Pinpoint the cell where the given text exists, returning its [X, Y] midpoint coordinate. 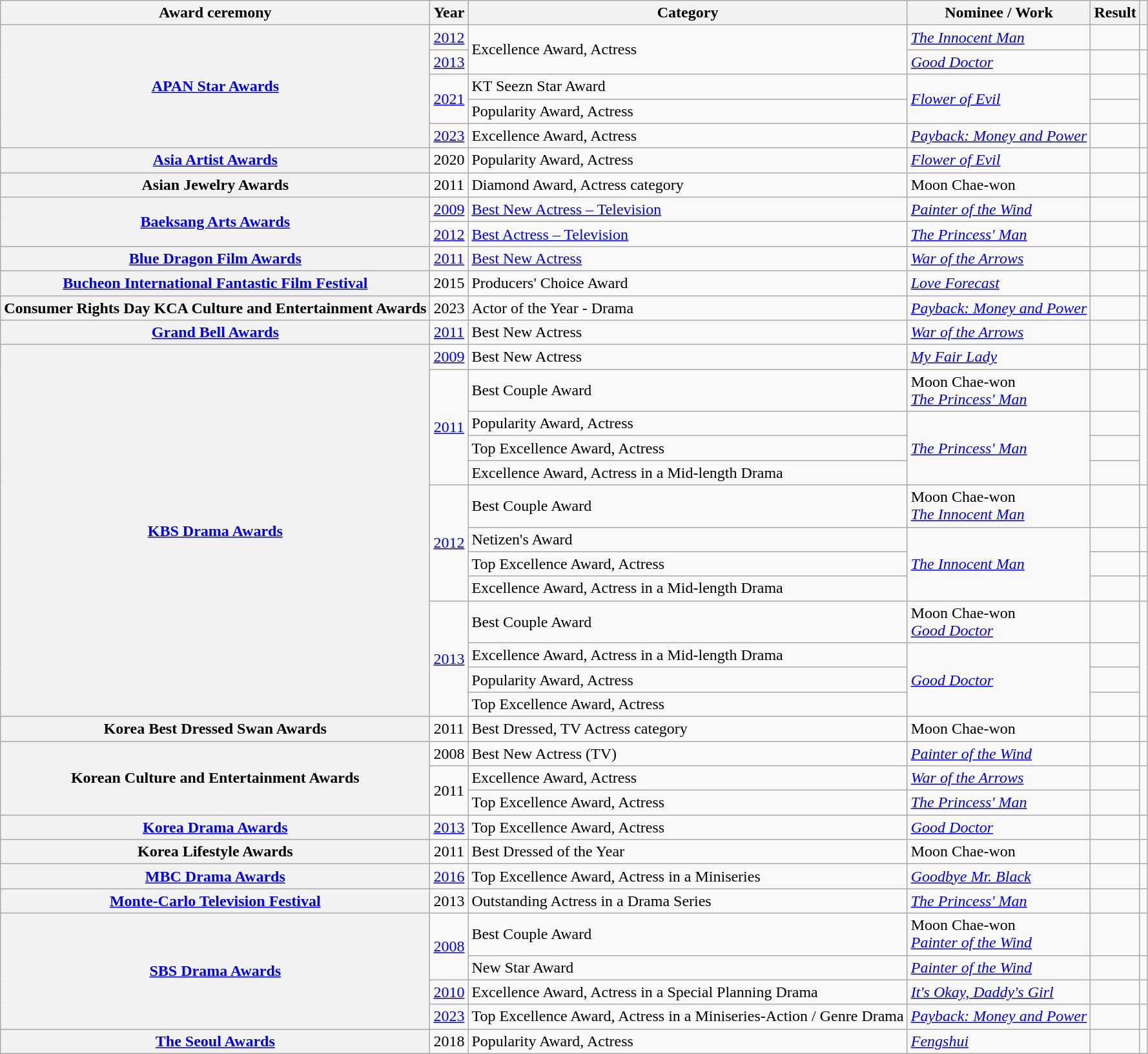
Year [449, 13]
Moon Chae-won The Innocent Man [999, 506]
Moon Chae-won Good Doctor [999, 621]
APAN Star Awards [216, 87]
It's Okay, Daddy's Girl [999, 992]
My Fair Lady [999, 357]
Goodbye Mr. Black [999, 876]
Moon Chae-won The Princess' Man [999, 390]
KT Seezn Star Award [688, 87]
Best Dressed of the Year [688, 852]
Result [1115, 13]
2018 [449, 1041]
Korea Best Dressed Swan Awards [216, 728]
MBC Drama Awards [216, 876]
Actor of the Year - Drama [688, 308]
Korea Lifestyle Awards [216, 852]
Diamond Award, Actress category [688, 185]
2021 [449, 99]
SBS Drama Awards [216, 971]
Best Dressed, TV Actress category [688, 728]
Monte-Carlo Television Festival [216, 901]
Blue Dragon Film Awards [216, 258]
Category [688, 13]
Award ceremony [216, 13]
Netizen's Award [688, 539]
2010 [449, 992]
Top Excellence Award, Actress in a Miniseries-Action / Genre Drama [688, 1017]
2015 [449, 283]
Asia Artist Awards [216, 160]
Outstanding Actress in a Drama Series [688, 901]
Grand Bell Awards [216, 333]
New Star Award [688, 967]
KBS Drama Awards [216, 531]
2016 [449, 876]
Asian Jewelry Awards [216, 185]
Fengshui [999, 1041]
Best New Actress (TV) [688, 754]
Nominee / Work [999, 13]
Korea Drama Awards [216, 827]
Bucheon International Fantastic Film Festival [216, 283]
2020 [449, 160]
Baeksang Arts Awards [216, 222]
Excellence Award, Actress in a Special Planning Drama [688, 992]
Love Forecast [999, 283]
Moon Chae-won Painter of the Wind [999, 934]
Consumer Rights Day KCA Culture and Entertainment Awards [216, 308]
Best Actress – Television [688, 234]
Best New Actress – Television [688, 209]
Producers' Choice Award [688, 283]
Top Excellence Award, Actress in a Miniseries [688, 876]
Korean Culture and Entertainment Awards [216, 778]
The Seoul Awards [216, 1041]
